Find where the given text appears and provide that cell's center as [x, y] coordinate. 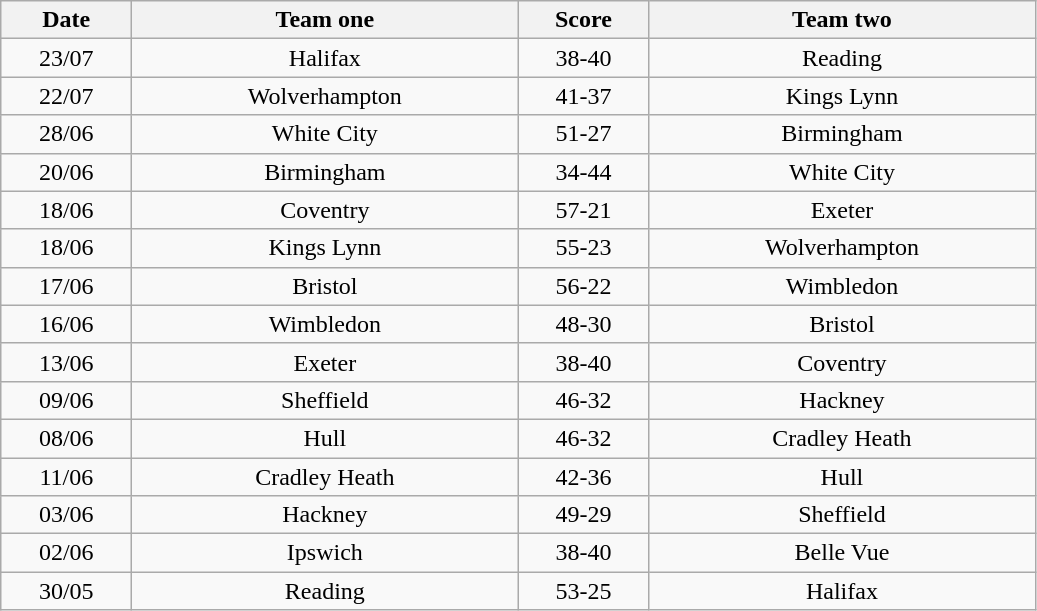
42-36 [584, 477]
57-21 [584, 210]
55-23 [584, 248]
11/06 [66, 477]
22/07 [66, 96]
16/06 [66, 324]
53-25 [584, 591]
Score [584, 20]
Belle Vue [842, 553]
28/06 [66, 134]
30/05 [66, 591]
48-30 [584, 324]
34-44 [584, 172]
49-29 [584, 515]
08/06 [66, 438]
Team one [325, 20]
Ipswich [325, 553]
17/06 [66, 286]
20/06 [66, 172]
23/07 [66, 58]
56-22 [584, 286]
Date [66, 20]
02/06 [66, 553]
09/06 [66, 400]
13/06 [66, 362]
51-27 [584, 134]
Team two [842, 20]
41-37 [584, 96]
03/06 [66, 515]
